Capture the cell that displays the provided text and extract its [X, Y] central coordinate. 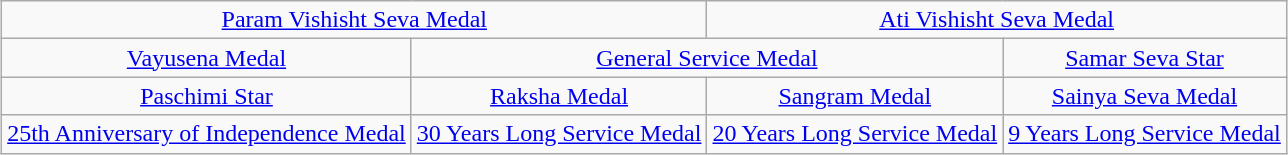
General Service Medal [706, 58]
9 Years Long Service Medal [1145, 134]
Samar Seva Star [1145, 58]
20 Years Long Service Medal [855, 134]
Paschimi Star [207, 96]
Sainya Seva Medal [1145, 96]
25th Anniversary of Independence Medal [207, 134]
Sangram Medal [855, 96]
Param Vishisht Seva Medal [354, 20]
Raksha Medal [559, 96]
30 Years Long Service Medal [559, 134]
Vayusena Medal [207, 58]
Ati Vishisht Seva Medal [996, 20]
